Output the [X, Y] coordinate of the center of the cell containing the given text.  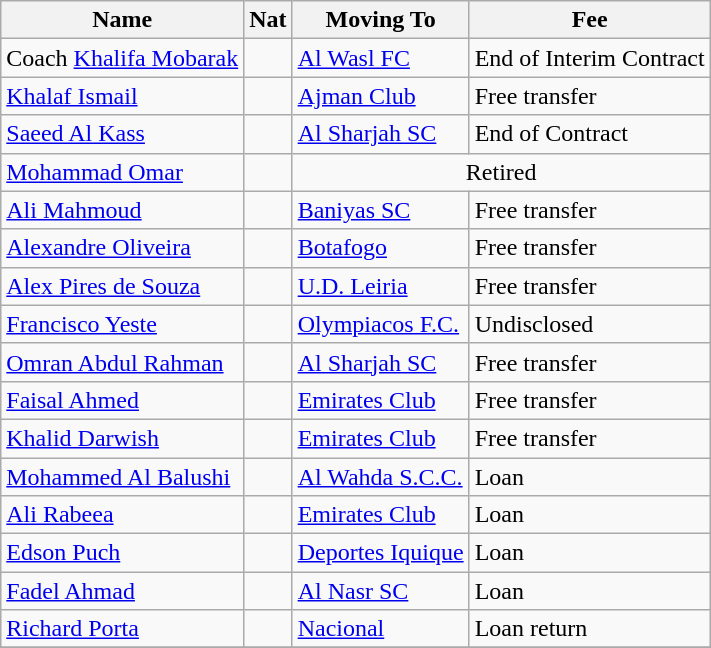
Fee [590, 20]
Alexandre Oliveira [122, 248]
Saeed Al Kass [122, 134]
Retired [501, 172]
Undisclosed [590, 324]
Khalid Darwish [122, 438]
Al Nasr SC [380, 591]
Al Wahda S.C.C. [380, 477]
Faisal Ahmed [122, 400]
Deportes Iquique [380, 553]
Omran Abdul Rahman [122, 362]
Ajman Club [380, 96]
Alex Pires de Souza [122, 286]
Nacional [380, 629]
Loan return [590, 629]
Mohammad Omar [122, 172]
Francisco Yeste [122, 324]
Khalaf Ismail [122, 96]
Edson Puch [122, 553]
Ali Rabeea [122, 515]
Moving To [380, 20]
Baniyas SC [380, 210]
Richard Porta [122, 629]
Name [122, 20]
Botafogo [380, 248]
Ali Mahmoud [122, 210]
Fadel Ahmad [122, 591]
Coach Khalifa Mobarak [122, 58]
U.D. Leiria [380, 286]
Al Wasl FC [380, 58]
Mohammed Al Balushi [122, 477]
Olympiacos F.C. [380, 324]
End of Interim Contract [590, 58]
Nat [268, 20]
End of Contract [590, 134]
